Detect which cell encompasses the target text, then output its (X, Y) center coordinate. 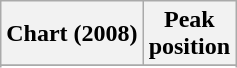
Peakposition (189, 34)
Chart (2008) (72, 34)
